Return (x, y) of the center of cell containing provided text 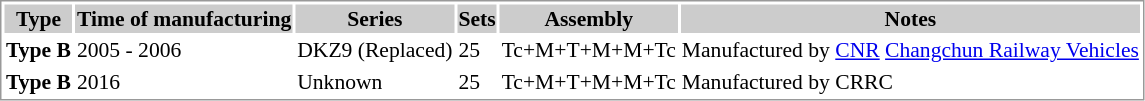
Series (375, 18)
2016 (184, 82)
Manufactured by CNR Changchun Railway Vehicles (910, 50)
Type (38, 18)
Notes (910, 18)
Manufactured by CRRC (910, 82)
2005 - 2006 (184, 50)
DKZ9 (Replaced) (375, 50)
Assembly (588, 18)
Unknown (375, 82)
Sets (477, 18)
Time of manufacturing (184, 18)
